Search for the cell housing the specified text and yield its [X, Y] center coordinate. 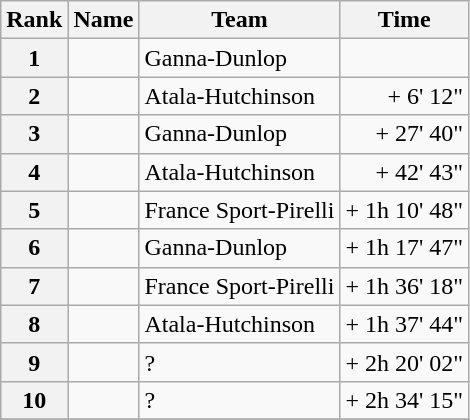
+ 42' 43" [404, 172]
1 [34, 58]
+ 2h 20' 02" [404, 362]
8 [34, 324]
+ 1h 17' 47" [404, 248]
10 [34, 400]
3 [34, 134]
+ 2h 34' 15" [404, 400]
6 [34, 248]
+ 1h 10' 48" [404, 210]
2 [34, 96]
+ 1h 36' 18" [404, 286]
9 [34, 362]
+ 1h 37' 44" [404, 324]
+ 27' 40" [404, 134]
Team [240, 20]
Name [104, 20]
+ 6' 12" [404, 96]
4 [34, 172]
Time [404, 20]
7 [34, 286]
Rank [34, 20]
5 [34, 210]
